Return [X, Y] of the center of cell containing provided text 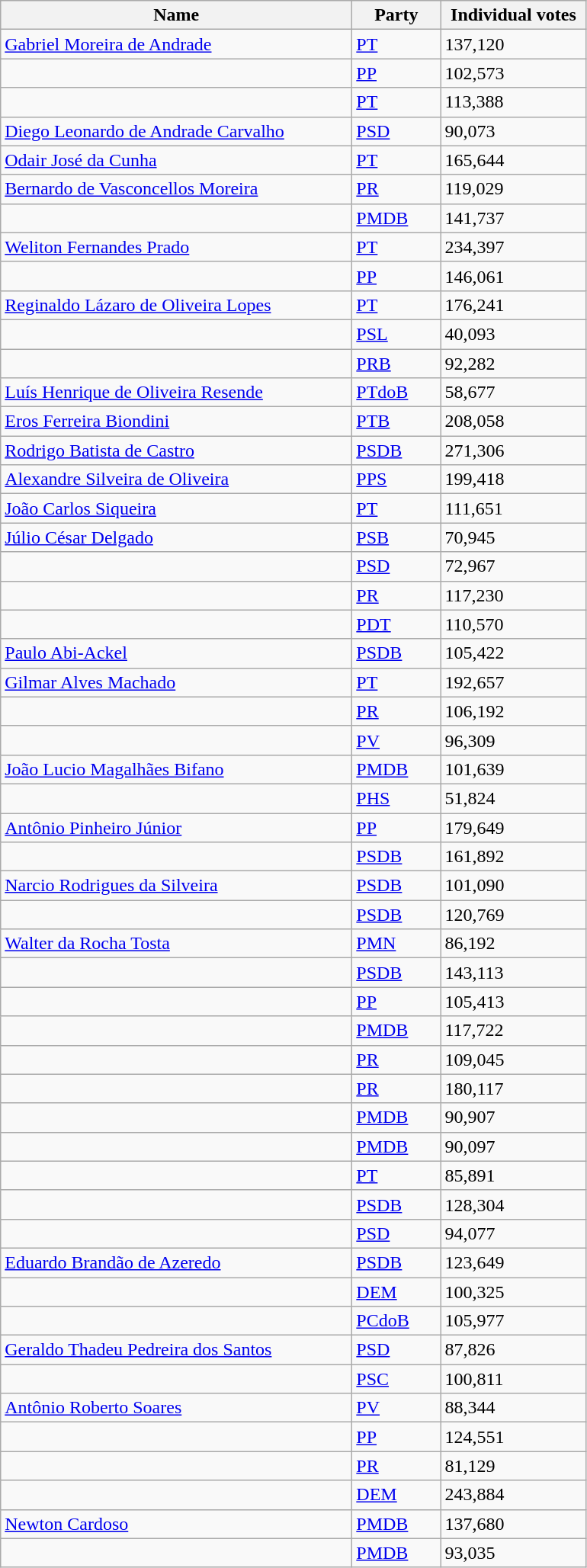
88,344 [514, 1408]
92,282 [514, 364]
94,077 [514, 1233]
176,241 [514, 305]
199,418 [514, 479]
96,309 [514, 740]
João Lucio Magalhães Bifano [177, 769]
179,649 [514, 827]
PTB [396, 422]
PPS [396, 479]
João Carlos Siqueira [177, 508]
Antônio Pinheiro Júnior [177, 827]
PDT [396, 624]
PTdoB [396, 393]
58,677 [514, 393]
119,029 [514, 189]
161,892 [514, 857]
100,325 [514, 1292]
Bernardo de Vasconcellos Moreira [177, 189]
70,945 [514, 537]
105,977 [514, 1321]
Newton Cardoso [177, 1524]
PSB [396, 537]
93,035 [514, 1553]
180,117 [514, 1089]
Gilmar Alves Machado [177, 682]
109,045 [514, 1060]
Eros Ferreira Biondini [177, 422]
90,097 [514, 1146]
Alexandre Silveira de Oliveira [177, 479]
72,967 [514, 566]
PCdoB [396, 1321]
40,093 [514, 334]
146,061 [514, 276]
101,090 [514, 886]
90,907 [514, 1117]
137,680 [514, 1524]
Individual votes [514, 15]
117,722 [514, 1031]
PMN [396, 944]
102,573 [514, 73]
106,192 [514, 711]
100,811 [514, 1379]
Reginaldo Lázaro de Oliveira Lopes [177, 305]
208,058 [514, 422]
PSC [396, 1379]
85,891 [514, 1175]
Name [177, 15]
120,769 [514, 915]
141,737 [514, 218]
PHS [396, 798]
Júlio César Delgado [177, 537]
117,230 [514, 595]
111,651 [514, 508]
Paulo Abi-Ackel [177, 653]
PRB [396, 364]
Gabriel Moreira de Andrade [177, 44]
124,551 [514, 1437]
123,649 [514, 1262]
113,388 [514, 102]
Eduardo Brandão de Azeredo [177, 1262]
Diego Leonardo de Andrade Carvalho [177, 131]
Geraldo Thadeu Pedreira dos Santos [177, 1350]
271,306 [514, 451]
81,129 [514, 1466]
243,884 [514, 1495]
87,826 [514, 1350]
143,113 [514, 973]
Party [396, 15]
86,192 [514, 944]
Luís Henrique de Oliveira Resende [177, 393]
Walter da Rocha Tosta [177, 944]
105,422 [514, 653]
165,644 [514, 160]
110,570 [514, 624]
137,120 [514, 44]
Odair José da Cunha [177, 160]
Rodrigo Batista de Castro [177, 451]
128,304 [514, 1204]
90,073 [514, 131]
105,413 [514, 1002]
51,824 [514, 798]
192,657 [514, 682]
101,639 [514, 769]
Antônio Roberto Soares [177, 1408]
Weliton Fernandes Prado [177, 247]
PSL [396, 334]
Narcio Rodrigues da Silveira [177, 886]
234,397 [514, 247]
